Find where the given text appears and provide that cell's center as [X, Y] coordinate. 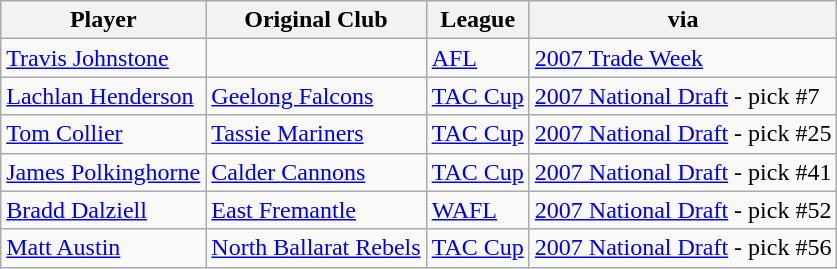
Travis Johnstone [104, 58]
James Polkinghorne [104, 172]
Calder Cannons [316, 172]
Bradd Dalziell [104, 210]
AFL [478, 58]
Tom Collier [104, 134]
Player [104, 20]
East Fremantle [316, 210]
Original Club [316, 20]
via [683, 20]
Geelong Falcons [316, 96]
Lachlan Henderson [104, 96]
2007 National Draft - pick #7 [683, 96]
2007 National Draft - pick #41 [683, 172]
League [478, 20]
Tassie Mariners [316, 134]
2007 National Draft - pick #56 [683, 248]
Matt Austin [104, 248]
2007 National Draft - pick #25 [683, 134]
2007 Trade Week [683, 58]
North Ballarat Rebels [316, 248]
2007 National Draft - pick #52 [683, 210]
WAFL [478, 210]
